Capture the cell that displays the provided text and extract its [X, Y] central coordinate. 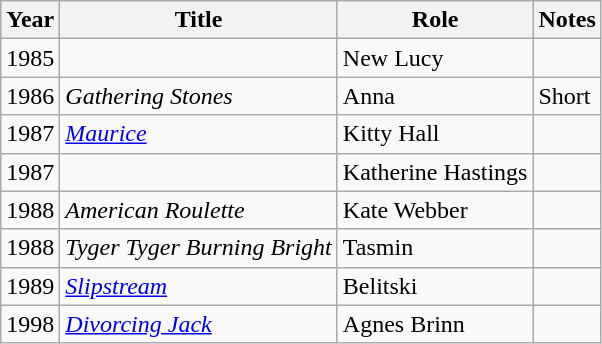
1985 [30, 58]
Katherine Hastings [435, 172]
Divorcing Jack [199, 324]
New Lucy [435, 58]
Role [435, 20]
Gathering Stones [199, 96]
Agnes Brinn [435, 324]
Year [30, 20]
1986 [30, 96]
Short [567, 96]
Maurice [199, 134]
Anna [435, 96]
Kate Webber [435, 210]
1998 [30, 324]
Tasmin [435, 248]
1989 [30, 286]
Kitty Hall [435, 134]
Tyger Tyger Burning Bright [199, 248]
Slipstream [199, 286]
Belitski [435, 286]
American Roulette [199, 210]
Title [199, 20]
Notes [567, 20]
